Pinpoint the cell where the given text exists, returning its [x, y] midpoint coordinate. 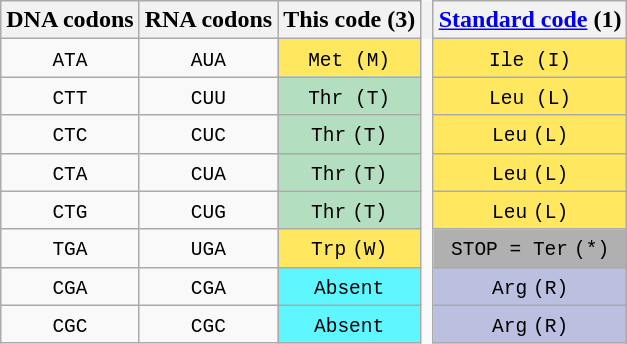
CUA [208, 172]
ATA [70, 58]
CUU [208, 96]
CTT [70, 96]
DNA codons [70, 20]
Met (M) [350, 58]
Standard code (1) [530, 20]
CTG [70, 210]
This code (3) [350, 20]
Trp (W) [350, 248]
CUG [208, 210]
CUC [208, 134]
TGA [70, 248]
RNA codons [208, 20]
CTC [70, 134]
AUA [208, 58]
CTA [70, 172]
STOP = Ter (*) [530, 248]
Ile (I) [530, 58]
UGA [208, 248]
